Identify which cell holds the provided text, then report its (x, y) central coordinate. 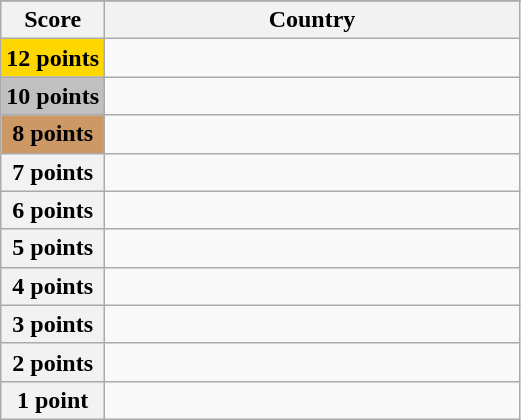
3 points (53, 324)
1 point (53, 400)
Country (312, 20)
6 points (53, 210)
2 points (53, 362)
10 points (53, 96)
4 points (53, 286)
8 points (53, 134)
5 points (53, 248)
Score (53, 20)
12 points (53, 58)
7 points (53, 172)
